Identify which cell holds the provided text, then report its (x, y) central coordinate. 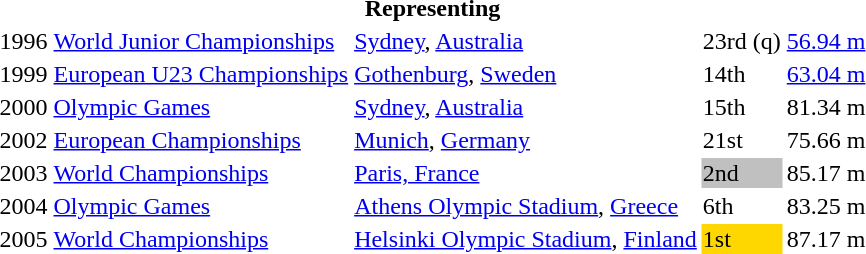
Athens Olympic Stadium, Greece (526, 206)
Paris, France (526, 173)
European U23 Championships (201, 74)
World Junior Championships (201, 41)
15th (742, 107)
2nd (742, 173)
21st (742, 140)
Helsinki Olympic Stadium, Finland (526, 239)
14th (742, 74)
Munich, Germany (526, 140)
6th (742, 206)
1st (742, 239)
European Championships (201, 140)
Gothenburg, Sweden (526, 74)
23rd (q) (742, 41)
